Scan for the cell matching the given text and deliver its [X, Y] coordinate at center. 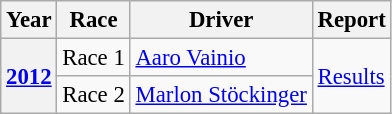
Results [352, 76]
Driver [221, 20]
Marlon Stöckinger [221, 95]
2012 [29, 76]
Report [352, 20]
Year [29, 20]
Race 1 [94, 58]
Race 2 [94, 95]
Aaro Vainio [221, 58]
Race [94, 20]
